Capture the cell that displays the provided text and extract its (x, y) central coordinate. 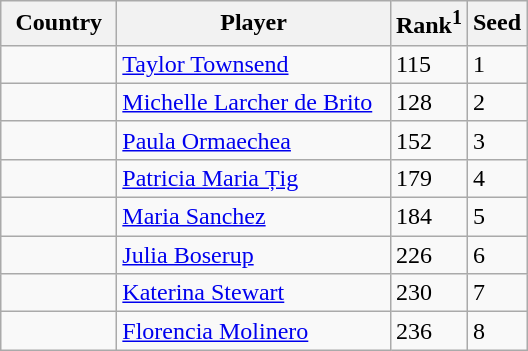
7 (496, 293)
184 (428, 217)
236 (428, 331)
Maria Sanchez (254, 217)
Paula Ormaechea (254, 140)
Patricia Maria Țig (254, 178)
Julia Boserup (254, 255)
4 (496, 178)
152 (428, 140)
Florencia Molinero (254, 331)
128 (428, 102)
230 (428, 293)
Taylor Townsend (254, 64)
2 (496, 102)
Michelle Larcher de Brito (254, 102)
1 (496, 64)
115 (428, 64)
8 (496, 331)
3 (496, 140)
226 (428, 255)
Player (254, 24)
5 (496, 217)
Katerina Stewart (254, 293)
Country (59, 24)
Rank1 (428, 24)
Seed (496, 24)
6 (496, 255)
179 (428, 178)
